Find where the given text appears and provide that cell's center as [x, y] coordinate. 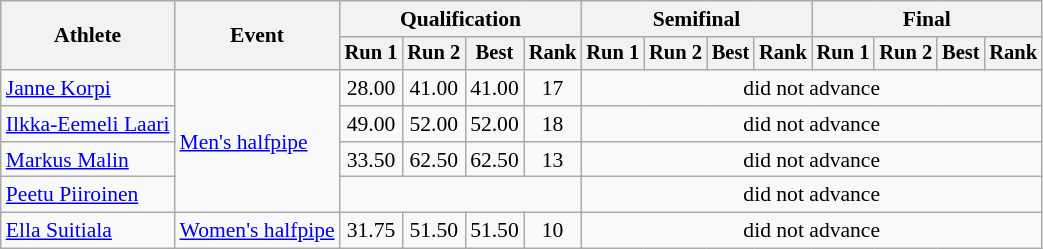
17 [553, 88]
31.75 [372, 231]
28.00 [372, 88]
Semifinal [696, 19]
Event [256, 36]
49.00 [372, 124]
Final [927, 19]
Qualification [461, 19]
18 [553, 124]
Markus Malin [88, 160]
Women's halfpipe [256, 231]
Peetu Piiroinen [88, 195]
10 [553, 231]
13 [553, 160]
33.50 [372, 160]
Ilkka-Eemeli Laari [88, 124]
Athlete [88, 36]
Ella Suitiala [88, 231]
Men's halfpipe [256, 141]
Janne Korpi [88, 88]
